Extract the (x, y) coordinate from the center of the cell holding the provided text.  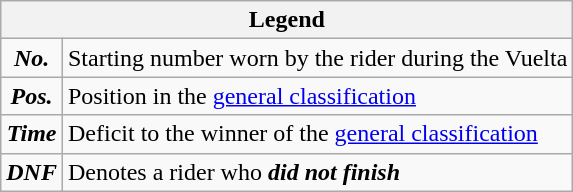
Time (32, 134)
DNF (32, 172)
Denotes a rider who did not finish (317, 172)
Starting number worn by the rider during the Vuelta (317, 58)
Position in the general classification (317, 96)
Legend (287, 20)
Deficit to the winner of the general classification (317, 134)
Pos. (32, 96)
No. (32, 58)
